Identify which cell holds the provided text, then report its (X, Y) central coordinate. 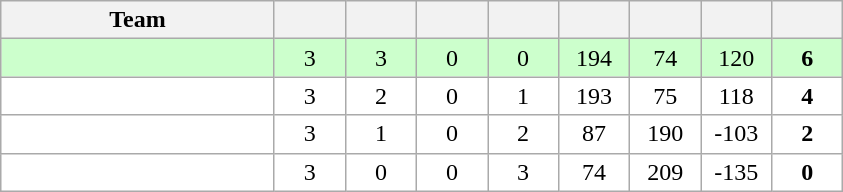
-135 (736, 172)
193 (594, 96)
4 (808, 96)
87 (594, 134)
75 (666, 96)
190 (666, 134)
6 (808, 58)
-103 (736, 134)
Team (138, 20)
118 (736, 96)
120 (736, 58)
194 (594, 58)
209 (666, 172)
